Provide the [x, y] coordinate of the cell's center where the given text is located.  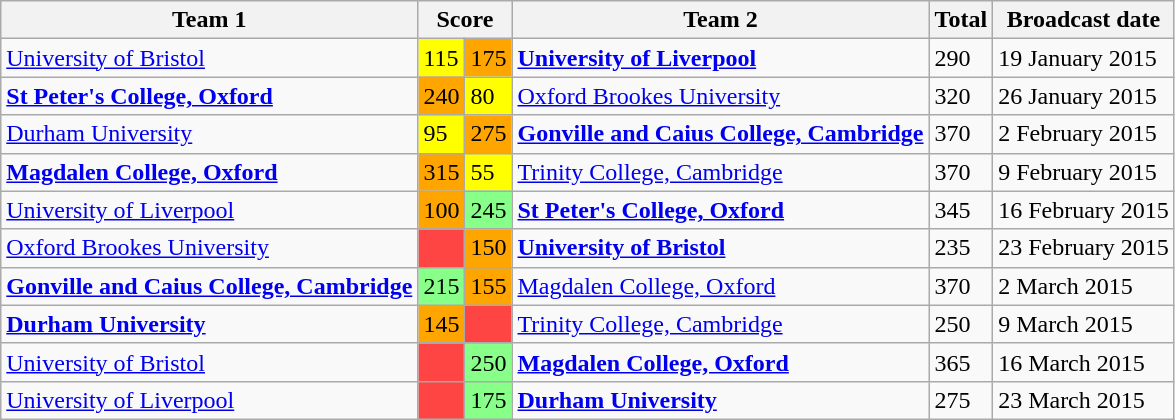
9 March 2015 [1084, 324]
2 February 2015 [1084, 134]
290 [961, 58]
215 [442, 286]
150 [488, 248]
245 [488, 210]
100 [442, 210]
Score [465, 20]
365 [961, 362]
80 [488, 96]
16 February 2015 [1084, 210]
26 January 2015 [1084, 96]
315 [442, 172]
145 [442, 324]
345 [961, 210]
55 [488, 172]
Team 1 [210, 20]
320 [961, 96]
Team 2 [720, 20]
9 February 2015 [1084, 172]
240 [442, 96]
155 [488, 286]
23 February 2015 [1084, 248]
16 March 2015 [1084, 362]
2 March 2015 [1084, 286]
95 [442, 134]
Broadcast date [1084, 20]
23 March 2015 [1084, 400]
19 January 2015 [1084, 58]
Total [961, 20]
115 [442, 58]
235 [961, 248]
